Determine the (X, Y) coordinate at the center of the cell enclosing the given text.  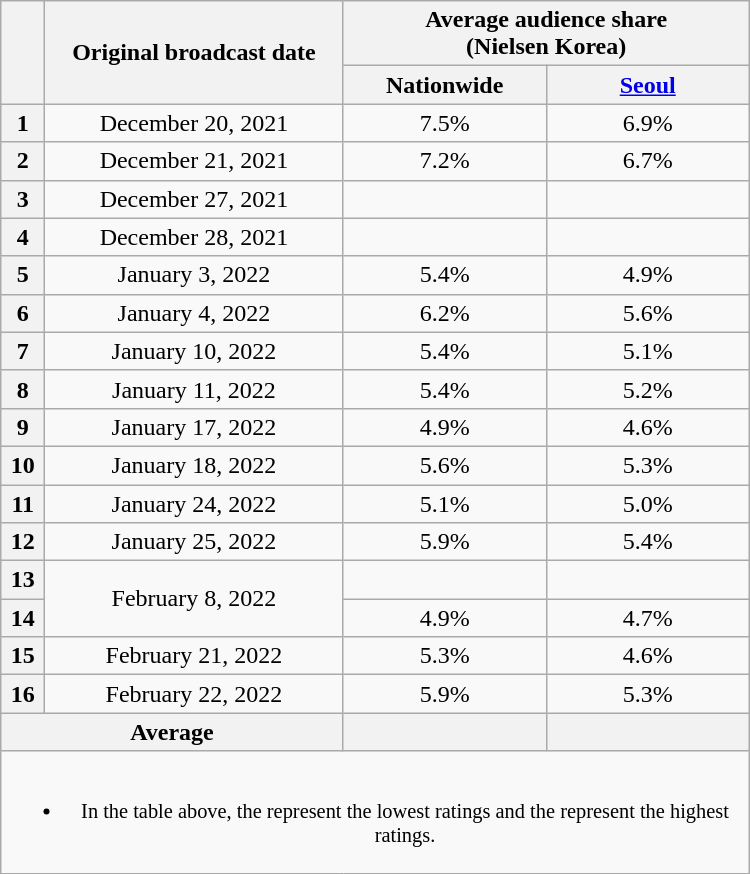
February 22, 2022 (194, 694)
11 (23, 503)
February 21, 2022 (194, 656)
13 (23, 580)
5.2% (648, 389)
6.7% (648, 161)
7.5% (444, 123)
1 (23, 123)
January 17, 2022 (194, 427)
7 (23, 351)
5.0% (648, 503)
6.2% (444, 313)
Seoul (648, 85)
16 (23, 694)
January 4, 2022 (194, 313)
5 (23, 275)
9 (23, 427)
3 (23, 199)
January 3, 2022 (194, 275)
10 (23, 465)
6.9% (648, 123)
Average audience share(Nielsen Korea) (546, 34)
December 20, 2021 (194, 123)
2 (23, 161)
January 11, 2022 (194, 389)
February 8, 2022 (194, 599)
Nationwide (444, 85)
January 24, 2022 (194, 503)
8 (23, 389)
4.7% (648, 618)
January 10, 2022 (194, 351)
14 (23, 618)
7.2% (444, 161)
December 27, 2021 (194, 199)
15 (23, 656)
In the table above, the represent the lowest ratings and the represent the highest ratings. (375, 812)
December 28, 2021 (194, 237)
December 21, 2021 (194, 161)
Average (172, 732)
January 18, 2022 (194, 465)
6 (23, 313)
Original broadcast date (194, 52)
12 (23, 542)
January 25, 2022 (194, 542)
4 (23, 237)
